Extract the (X, Y) coordinate from the center of the cell holding the provided text.  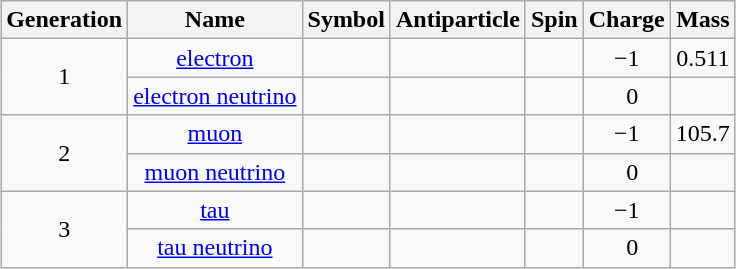
Symbol (346, 20)
Charge (626, 20)
electron (215, 58)
Antiparticle (458, 20)
0.511 (702, 58)
2 (64, 153)
Mass (702, 20)
105.7 (702, 134)
Spin (554, 20)
1 (64, 77)
muon (215, 134)
Name (215, 20)
3 (64, 229)
Generation (64, 20)
tau (215, 210)
electron neutrino (215, 96)
muon neutrino (215, 172)
tau neutrino (215, 248)
